Provide the (x, y) coordinate of the cell's center where the given text is located.  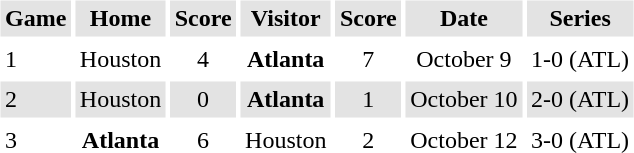
0 (203, 100)
Home (120, 18)
Game (35, 18)
4 (203, 59)
October 10 (464, 100)
7 (368, 59)
October 9 (464, 59)
Date (464, 18)
2-0 (ATL) (580, 100)
Series (580, 18)
1-0 (ATL) (580, 59)
Visitor (286, 18)
2 (35, 100)
